Locate the cell with the specified text and output its [x, y] center coordinate. 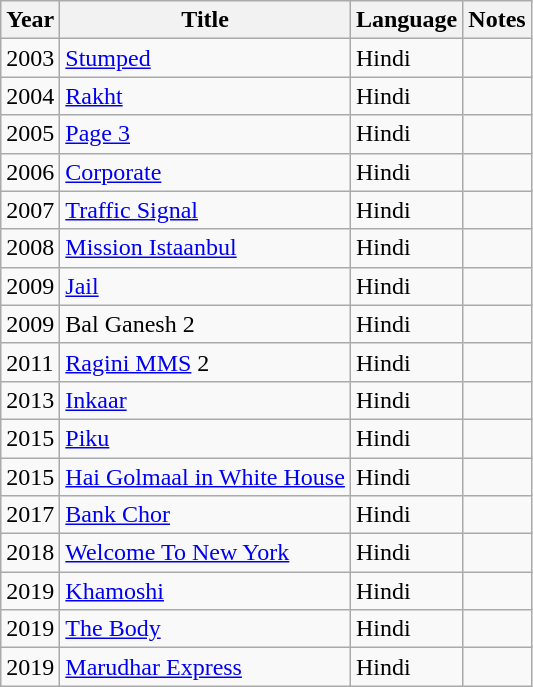
2006 [30, 172]
2017 [30, 515]
Bank Chor [206, 515]
2008 [30, 248]
2003 [30, 58]
Ragini MMS 2 [206, 362]
Language [406, 20]
Page 3 [206, 134]
Title [206, 20]
2005 [30, 134]
Khamoshi [206, 591]
Bal Ganesh 2 [206, 324]
Marudhar Express [206, 667]
The Body [206, 629]
Stumped [206, 58]
2013 [30, 400]
Jail [206, 286]
Traffic Signal [206, 210]
2011 [30, 362]
2018 [30, 553]
Year [30, 20]
Mission Istaanbul [206, 248]
Corporate [206, 172]
Hai Golmaal in White House [206, 477]
Welcome To New York [206, 553]
2007 [30, 210]
Notes [497, 20]
Piku [206, 438]
2004 [30, 96]
Rakht [206, 96]
Inkaar [206, 400]
